Extract the [x, y] coordinate from the center of the cell holding the provided text.  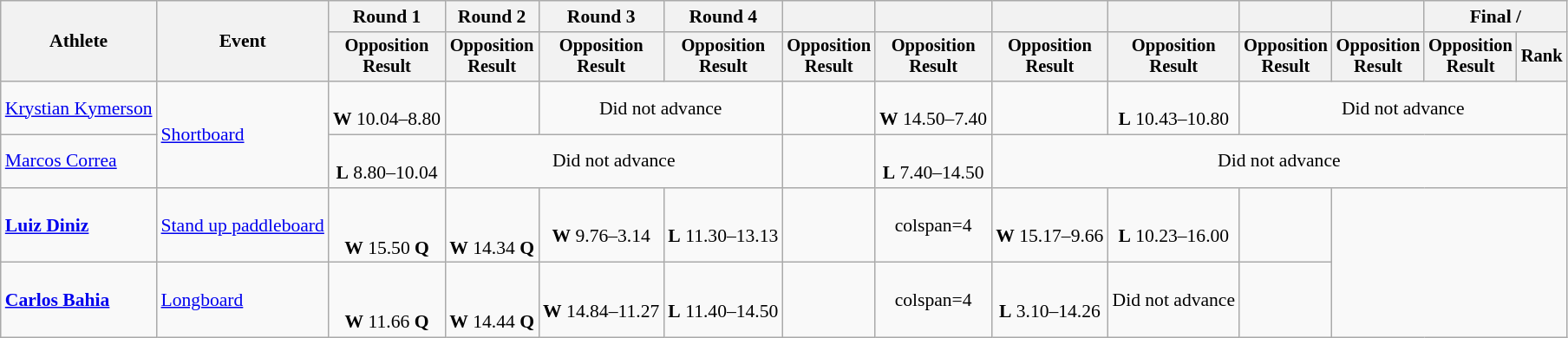
Shortboard [243, 134]
W 10.04–8.80 [387, 107]
L 10.23–16.00 [1173, 225]
Round 3 [601, 16]
Final / [1495, 16]
Round 4 [723, 16]
L 8.80–10.04 [387, 161]
W 14.44 Q [492, 300]
Event [243, 42]
Marcos Correa [79, 161]
L 7.40–14.50 [933, 161]
Rank [1542, 57]
W 14.50–7.40 [933, 107]
Stand up paddleboard [243, 225]
W 15.50 Q [387, 225]
W 14.34 Q [492, 225]
L 11.30–13.13 [723, 225]
Carlos Bahia [79, 300]
L 3.10–14.26 [1049, 300]
Athlete [79, 42]
L 10.43–10.80 [1173, 107]
W 11.66 Q [387, 300]
Krystian Kymerson [79, 107]
W 14.84–11.27 [601, 300]
L 11.40–14.50 [723, 300]
Longboard [243, 300]
W 15.17–9.66 [1049, 225]
Luiz Diniz [79, 225]
W 9.76–3.14 [601, 225]
Round 1 [387, 16]
Round 2 [492, 16]
